Find where the given text appears and provide that cell's center as [X, Y] coordinate. 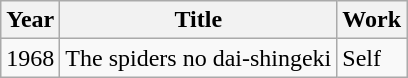
Self [372, 58]
Title [198, 20]
Year [30, 20]
1968 [30, 58]
The spiders no dai-shingeki [198, 58]
Work [372, 20]
